For the text-containing cell, return its midpoint in (x, y) coordinate format. 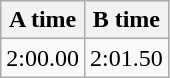
2:01.50 (126, 58)
2:00.00 (43, 58)
B time (126, 20)
A time (43, 20)
